From the cell containing the given text, extract its center point as [X, Y] coordinate. 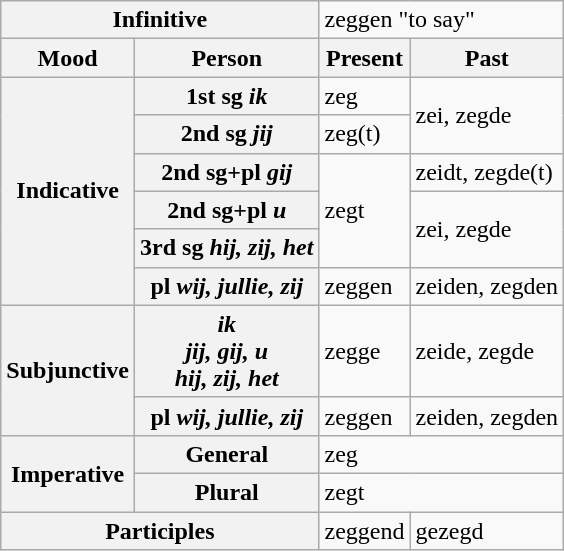
zegge [364, 351]
zeidt, zegde(t) [487, 172]
Indicative [68, 191]
2nd sg+pl u [227, 210]
zeide, zegde [487, 351]
Subjunctive [68, 370]
3rd sg hij, zij, het [227, 248]
Participles [160, 531]
zeggend [364, 531]
gezegd [487, 531]
Person [227, 58]
Mood [68, 58]
2nd sg+pl gij [227, 172]
Present [364, 58]
Infinitive [160, 20]
2nd sg jij [227, 134]
ikjij, gij, uhij, zij, het [227, 351]
zeg(t) [364, 134]
1st sg ik [227, 96]
Past [487, 58]
Plural [227, 492]
Imperative [68, 473]
zeggen "to say" [442, 20]
General [227, 454]
